Return the [x, y] coordinate for the center point of the cell that contains the specified text.  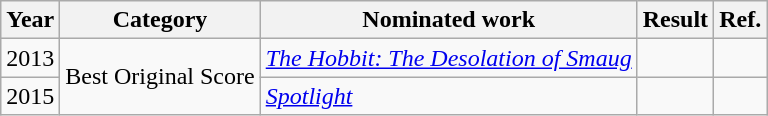
Result [675, 20]
Category [160, 20]
Year [30, 20]
Ref. [740, 20]
Best Original Score [160, 77]
Nominated work [448, 20]
The Hobbit: The Desolation of Smaug [448, 58]
2013 [30, 58]
2015 [30, 96]
Spotlight [448, 96]
